Output the (x, y) coordinate of the center of the cell containing the given text.  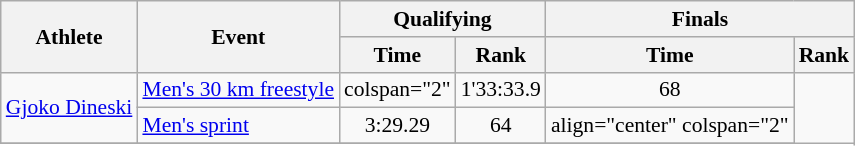
Athlete (70, 36)
Men's sprint (238, 126)
64 (501, 126)
Event (238, 36)
colspan="2" (398, 90)
Gjoko Dineski (70, 108)
Men's 30 km freestyle (238, 90)
68 (670, 90)
Finals (700, 19)
Qualifying (442, 19)
align="center" colspan="2" (670, 126)
1'33:33.9 (501, 90)
3:29.29 (398, 126)
